Identify which cell holds the provided text, then report its [X, Y] central coordinate. 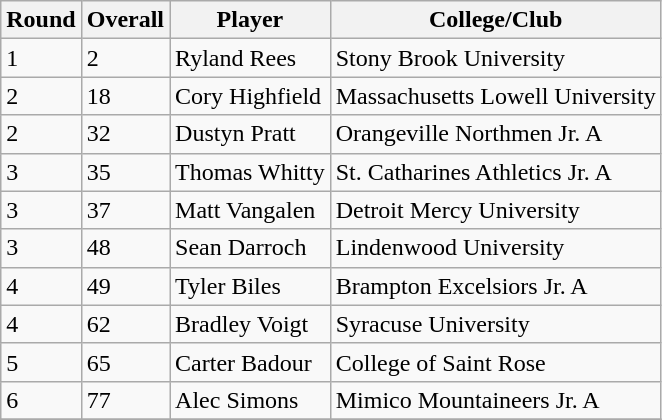
Syracuse University [496, 324]
35 [125, 172]
Carter Badour [250, 362]
5 [41, 362]
Matt Vangalen [250, 210]
Sean Darroch [250, 248]
Cory Highfield [250, 96]
Massachusetts Lowell University [496, 96]
49 [125, 286]
77 [125, 400]
65 [125, 362]
48 [125, 248]
College of Saint Rose [496, 362]
Brampton Excelsiors Jr. A [496, 286]
Lindenwood University [496, 248]
Player [250, 20]
Bradley Voigt [250, 324]
Thomas Whitty [250, 172]
Tyler Biles [250, 286]
37 [125, 210]
Mimico Mountaineers Jr. A [496, 400]
18 [125, 96]
College/Club [496, 20]
Dustyn Pratt [250, 134]
6 [41, 400]
62 [125, 324]
Orangeville Northmen Jr. A [496, 134]
Alec Simons [250, 400]
Ryland Rees [250, 58]
Overall [125, 20]
Stony Brook University [496, 58]
1 [41, 58]
St. Catharines Athletics Jr. A [496, 172]
32 [125, 134]
Detroit Mercy University [496, 210]
Round [41, 20]
